Locate the cell with the specified text and output its (X, Y) center coordinate. 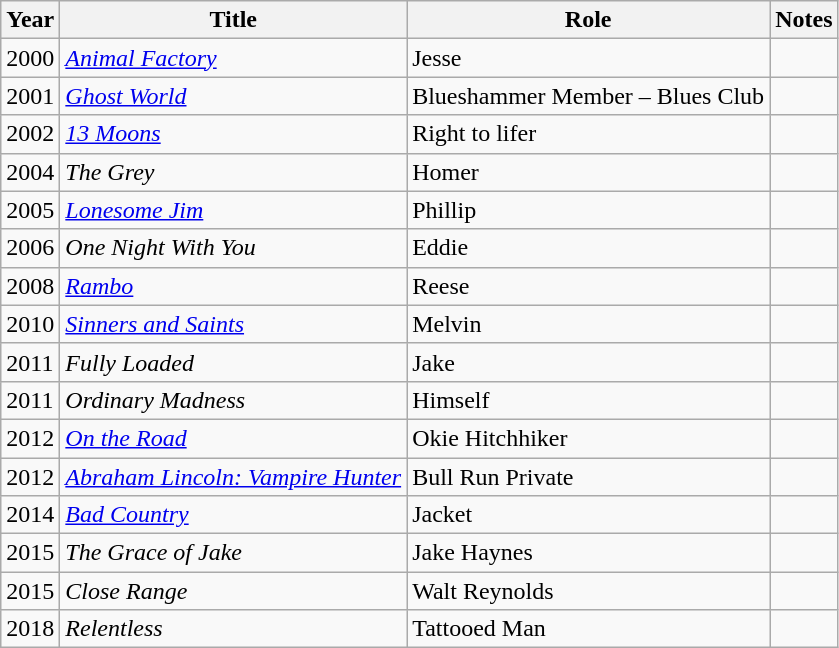
Phillip (588, 210)
Bad Country (234, 515)
Tattooed Man (588, 629)
Animal Factory (234, 58)
Fully Loaded (234, 362)
2000 (30, 58)
2004 (30, 172)
2006 (30, 248)
Jacket (588, 515)
Ghost World (234, 96)
2014 (30, 515)
2008 (30, 286)
Title (234, 20)
Himself (588, 400)
2010 (30, 324)
Homer (588, 172)
On the Road (234, 438)
2002 (30, 134)
Jake Haynes (588, 553)
2005 (30, 210)
Eddie (588, 248)
The Grey (234, 172)
Ordinary Madness (234, 400)
Role (588, 20)
Jesse (588, 58)
Bull Run Private (588, 477)
Rambo (234, 286)
Jake (588, 362)
Right to lifer (588, 134)
The Grace of Jake (234, 553)
Reese (588, 286)
Blueshammer Member – Blues Club (588, 96)
One Night With You (234, 248)
2018 (30, 629)
Abraham Lincoln: Vampire Hunter (234, 477)
Close Range (234, 591)
2001 (30, 96)
13 Moons (234, 134)
Notes (804, 20)
Relentless (234, 629)
Okie Hitchhiker (588, 438)
Lonesome Jim (234, 210)
Sinners and Saints (234, 324)
Year (30, 20)
Melvin (588, 324)
Walt Reynolds (588, 591)
